Capture the cell that displays the provided text and extract its [x, y] central coordinate. 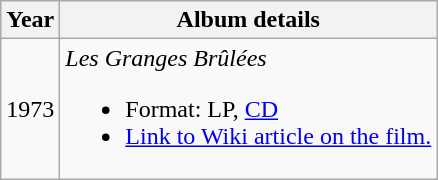
Year [30, 20]
1973 [30, 109]
Album details [248, 20]
Les Granges BrûléesFormat: LP, CDLink to Wiki article on the film. [248, 109]
